Provide the [X, Y] coordinate of the cell's center where the given text is located.  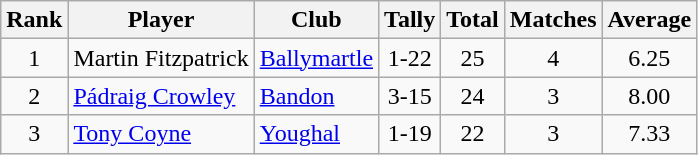
6.25 [650, 58]
25 [473, 58]
Bandon [316, 96]
Martin Fitzpatrick [161, 58]
1-22 [410, 58]
Total [473, 20]
24 [473, 96]
8.00 [650, 96]
Average [650, 20]
Pádraig Crowley [161, 96]
Tony Coyne [161, 134]
1 [34, 58]
Matches [553, 20]
3-15 [410, 96]
1-19 [410, 134]
Tally [410, 20]
Youghal [316, 134]
2 [34, 96]
Ballymartle [316, 58]
4 [553, 58]
7.33 [650, 134]
Player [161, 20]
22 [473, 134]
Rank [34, 20]
Club [316, 20]
